Return the [x, y] coordinate for the center point of the cell that contains the specified text.  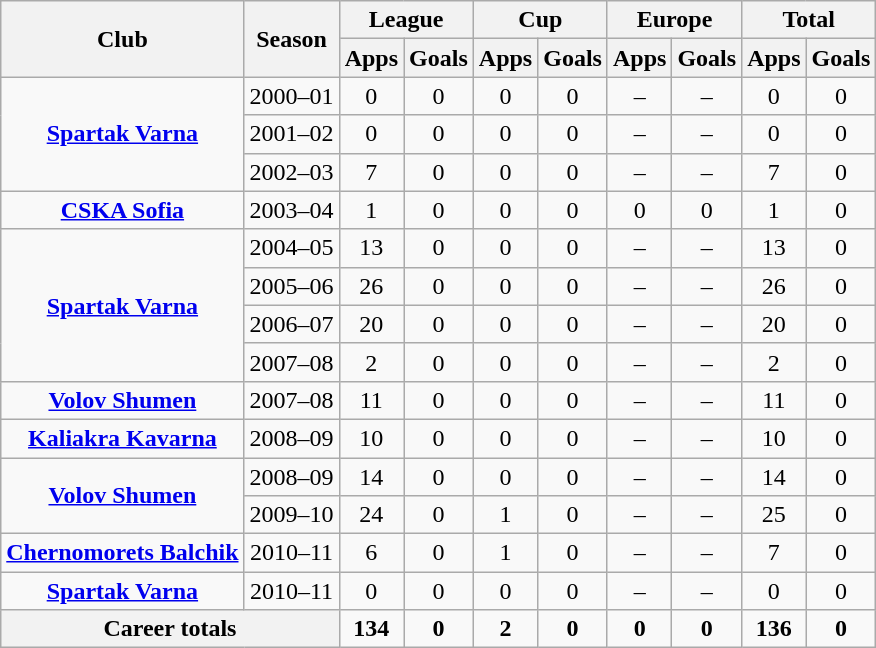
2001–02 [292, 134]
2002–03 [292, 172]
24 [371, 515]
25 [774, 515]
2003–04 [292, 210]
Club [122, 39]
CSKA Sofia [122, 210]
134 [371, 629]
2005–06 [292, 286]
Europe [674, 20]
Career totals [170, 629]
Kaliakra Kavarna [122, 438]
2009–10 [292, 515]
Chernomorets Balchik [122, 553]
136 [774, 629]
Season [292, 39]
Cup [540, 20]
2000–01 [292, 96]
2004–05 [292, 248]
6 [371, 553]
Total [809, 20]
League [406, 20]
2006–07 [292, 324]
